Return the (x, y) coordinate for the center point of the cell that contains the specified text.  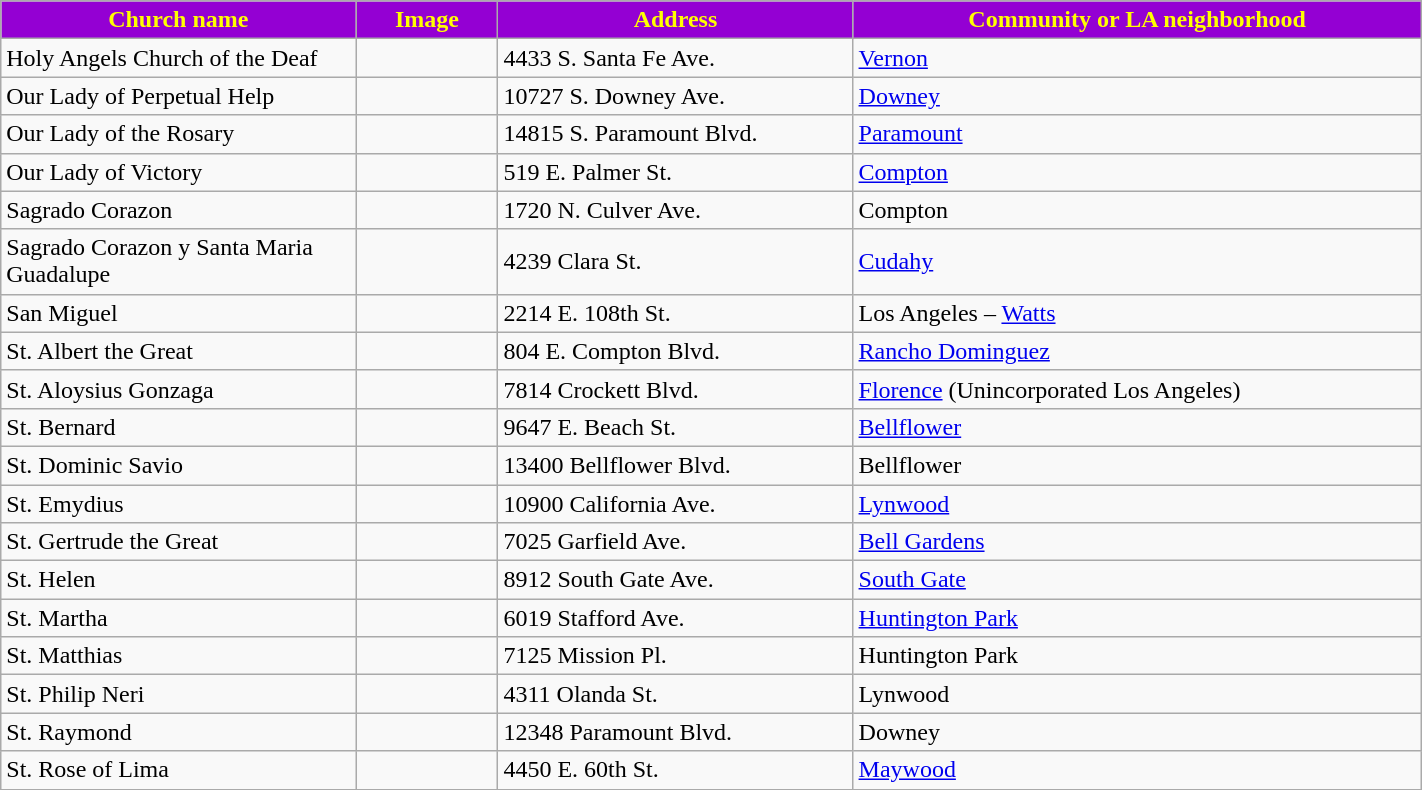
4239 Clara St. (676, 262)
Sagrado Corazon (178, 210)
Florence (Unincorporated Los Angeles) (1137, 389)
12348 Paramount Blvd. (676, 732)
St. Emydius (178, 503)
San Miguel (178, 313)
St. Aloysius Gonzaga (178, 389)
Cudahy (1137, 262)
Vernon (1137, 58)
9647 E. Beach St. (676, 427)
10727 S. Downey Ave. (676, 96)
Our Lady of Perpetual Help (178, 96)
7025 Garfield Ave. (676, 542)
St. Raymond (178, 732)
14815 S. Paramount Blvd. (676, 134)
Our Lady of the Rosary (178, 134)
4433 S. Santa Fe Ave. (676, 58)
Holy Angels Church of the Deaf (178, 58)
Bell Gardens (1137, 542)
519 E. Palmer St. (676, 172)
6019 Stafford Ave. (676, 618)
Rancho Dominguez (1137, 351)
Image (427, 20)
St. Philip Neri (178, 694)
Community or LA neighborhood (1137, 20)
South Gate (1137, 580)
Sagrado Corazon y Santa Maria Guadalupe (178, 262)
10900 California Ave. (676, 503)
Address (676, 20)
St. Albert the Great (178, 351)
7125 Mission Pl. (676, 656)
St. Martha (178, 618)
St. Bernard (178, 427)
St. Matthias (178, 656)
Los Angeles – Watts (1137, 313)
2214 E. 108th St. (676, 313)
St. Helen (178, 580)
St. Dominic Savio (178, 465)
7814 Crockett Blvd. (676, 389)
Our Lady of Victory (178, 172)
8912 South Gate Ave. (676, 580)
St. Gertrude the Great (178, 542)
1720 N. Culver Ave. (676, 210)
St. Rose of Lima (178, 770)
Paramount (1137, 134)
4311 Olanda St. (676, 694)
13400 Bellflower Blvd. (676, 465)
Maywood (1137, 770)
4450 E. 60th St. (676, 770)
804 E. Compton Blvd. (676, 351)
Church name (178, 20)
